Detect which cell encompasses the target text, then output its (X, Y) center coordinate. 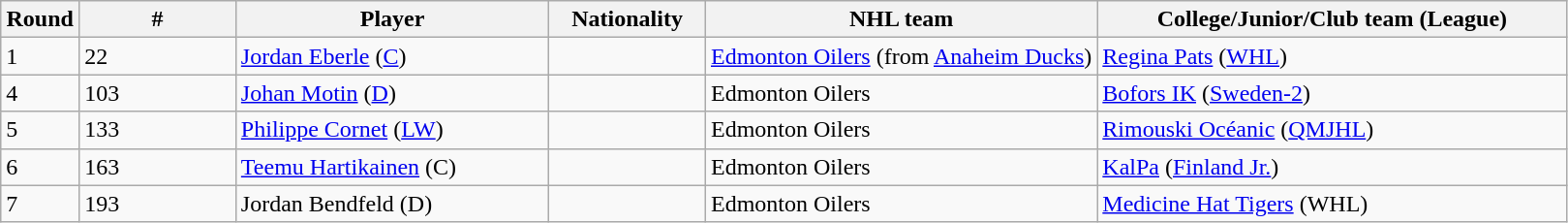
22 (158, 56)
Jordan Bendfeld (D) (391, 204)
6 (41, 167)
103 (158, 93)
College/Junior/Club team (League) (1333, 19)
# (158, 19)
Medicine Hat Tigers (WHL) (1333, 204)
5 (41, 130)
Jordan Eberle (C) (391, 56)
Player (391, 19)
Rimouski Océanic (QMJHL) (1333, 130)
4 (41, 93)
Johan Motin (D) (391, 93)
193 (158, 204)
Nationality (628, 19)
Bofors IK (Sweden-2) (1333, 93)
NHL team (901, 19)
133 (158, 130)
Philippe Cornet (LW) (391, 130)
KalPa (Finland Jr.) (1333, 167)
Regina Pats (WHL) (1333, 56)
Edmonton Oilers (from Anaheim Ducks) (901, 56)
Teemu Hartikainen (C) (391, 167)
7 (41, 204)
Round (41, 19)
1 (41, 56)
163 (158, 167)
